Extract the [x, y] coordinate from the center of the cell holding the provided text.  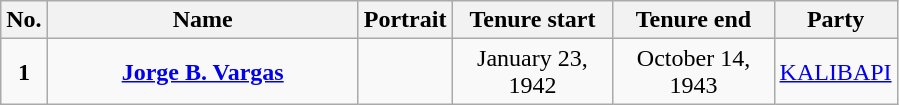
Jorge B. Vargas [202, 72]
January 23, 1942 [532, 72]
Name [202, 20]
Party [836, 20]
No. [24, 20]
October 14, 1943 [694, 72]
Portrait [405, 20]
Tenure end [694, 20]
Tenure start [532, 20]
KALIBAPI [836, 72]
1 [24, 72]
